For the text-containing cell, return its midpoint in [X, Y] coordinate format. 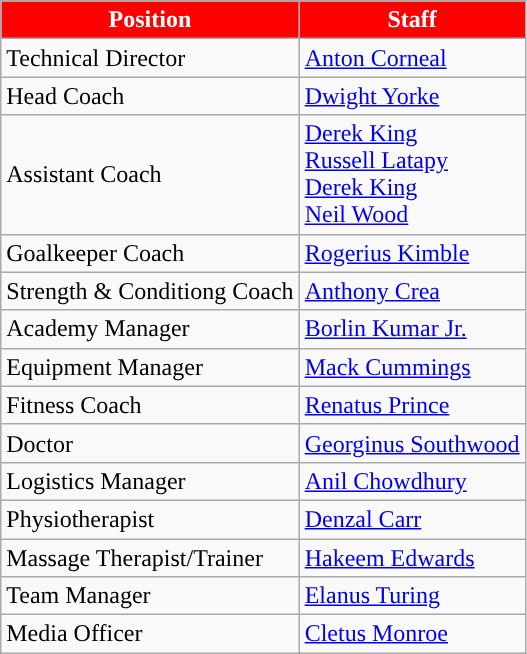
Elanus Turing [412, 596]
Logistics Manager [150, 481]
Academy Manager [150, 329]
Anton Corneal [412, 58]
Rogerius Kimble [412, 253]
Cletus Monroe [412, 634]
Anil Chowdhury [412, 481]
Borlin Kumar Jr. [412, 329]
Georginus Southwood [412, 443]
Team Manager [150, 596]
Staff [412, 20]
Derek King Russell Latapy Derek King Neil Wood [412, 174]
Position [150, 20]
Doctor [150, 443]
Physiotherapist [150, 519]
Head Coach [150, 96]
Assistant Coach [150, 174]
Anthony Crea [412, 291]
Massage Therapist/Trainer [150, 557]
Technical Director [150, 58]
Media Officer [150, 634]
Strength & Conditiong Coach [150, 291]
Dwight Yorke [412, 96]
Hakeem Edwards [412, 557]
Goalkeeper Coach [150, 253]
Equipment Manager [150, 367]
Renatus Prince [412, 405]
Denzal Carr [412, 519]
Mack Cummings [412, 367]
Fitness Coach [150, 405]
